From the cell containing the given text, extract its center point as [X, Y] coordinate. 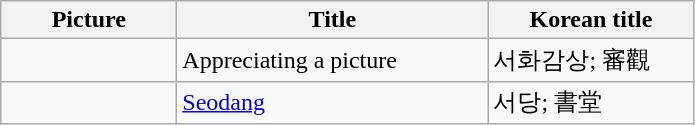
서화감상; 審觀 [591, 60]
Seodang [332, 102]
서당; 書堂 [591, 102]
Appreciating a picture [332, 60]
Title [332, 20]
Picture [89, 20]
Korean title [591, 20]
